Locate the cell with the specified text and output its (x, y) center coordinate. 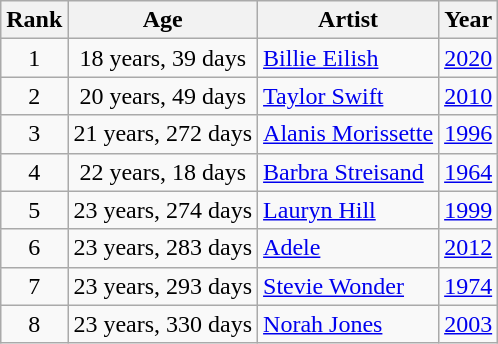
1996 (468, 134)
23 years, 330 days (163, 324)
5 (34, 210)
Billie Eilish (348, 58)
2010 (468, 96)
8 (34, 324)
2 (34, 96)
Adele (348, 248)
Norah Jones (348, 324)
1974 (468, 286)
Year (468, 20)
2020 (468, 58)
22 years, 18 days (163, 172)
23 years, 283 days (163, 248)
Rank (34, 20)
1964 (468, 172)
Age (163, 20)
21 years, 272 days (163, 134)
Barbra Streisand (348, 172)
2003 (468, 324)
4 (34, 172)
18 years, 39 days (163, 58)
23 years, 274 days (163, 210)
6 (34, 248)
Alanis Morissette (348, 134)
Taylor Swift (348, 96)
Lauryn Hill (348, 210)
1999 (468, 210)
3 (34, 134)
1 (34, 58)
23 years, 293 days (163, 286)
2012 (468, 248)
Stevie Wonder (348, 286)
20 years, 49 days (163, 96)
7 (34, 286)
Artist (348, 20)
